Return the [X, Y] coordinate for the center point of the cell that contains the specified text.  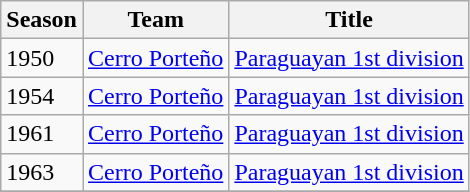
1950 [42, 58]
Season [42, 20]
Title [349, 20]
1961 [42, 134]
Team [155, 20]
1954 [42, 96]
1963 [42, 172]
